For the text-containing cell, return its midpoint in [x, y] coordinate format. 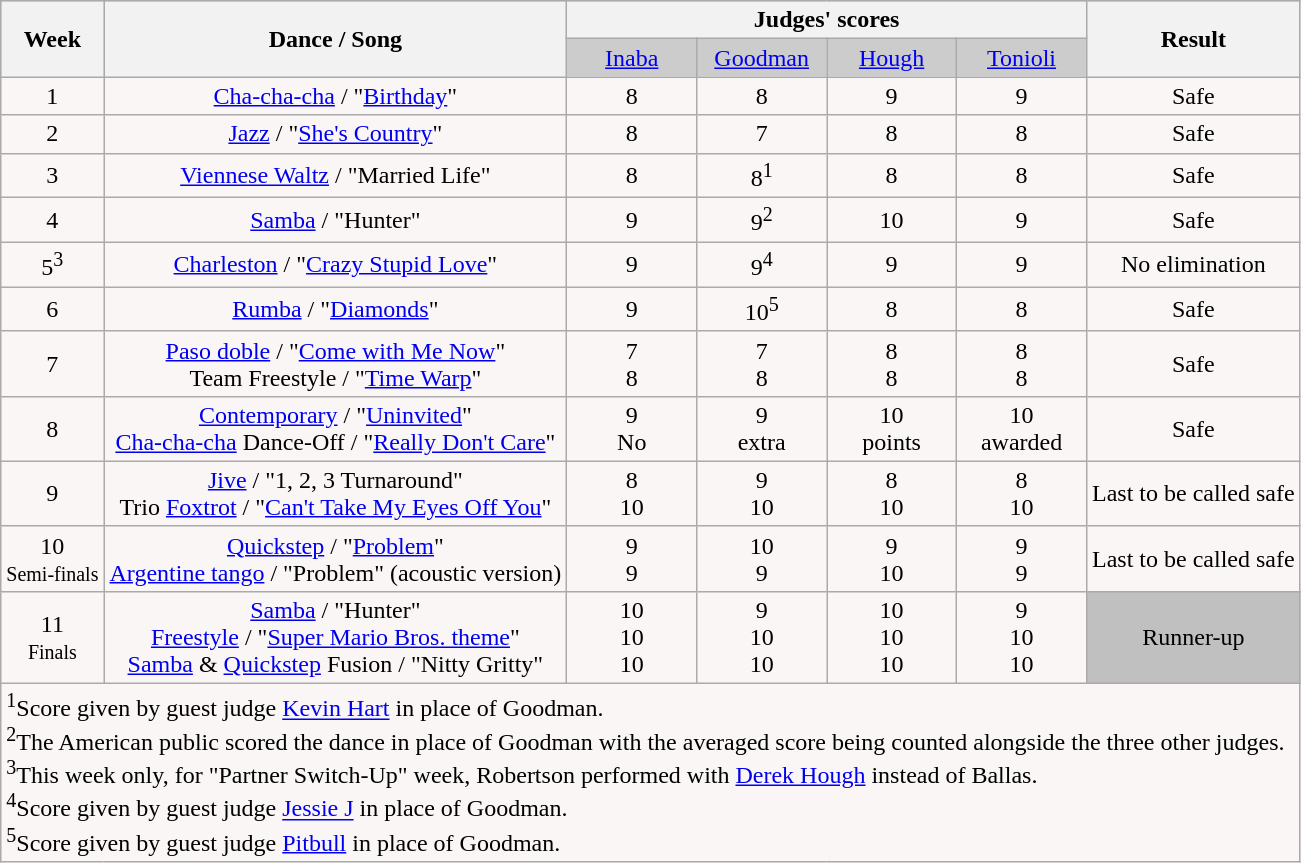
Quickstep / "Problem"Argentine tango / "Problem" (acoustic version) [336, 558]
Rumba / "Diamonds" [336, 310]
11Finals [52, 637]
10awarded [1022, 428]
109 [762, 558]
Dance / Song [336, 39]
1 [52, 96]
Samba / "Hunter"Freestyle / "Super Mario Bros. theme"Samba & Quickstep Fusion / "Nitty Gritty" [336, 637]
Hough [892, 58]
3 [52, 176]
Week [52, 39]
Paso doble / "Come with Me Now"Team Freestyle / "Time Warp" [336, 364]
94 [762, 264]
53 [52, 264]
Charleston / "Crazy Stupid Love" [336, 264]
9extra [762, 428]
Inaba [632, 58]
Jazz / "She's Country" [336, 134]
No elimination [1194, 264]
105 [762, 310]
Tonioli [1022, 58]
Viennese Waltz / "Married Life" [336, 176]
6 [52, 310]
92 [762, 220]
2 [52, 134]
4 [52, 220]
Contemporary / "Uninvited"Cha-cha-cha Dance-Off / "Really Don't Care" [336, 428]
Runner-up [1194, 637]
Jive / "1, 2, 3 Turnaround"Trio Foxtrot / "Can't Take My Eyes Off You" [336, 494]
Samba / "Hunter" [336, 220]
81 [762, 176]
Cha-cha-cha / "Birthday" [336, 96]
Result [1194, 39]
10points [892, 428]
Judges' scores [827, 20]
9No [632, 428]
Goodman [762, 58]
10Semi-finals [52, 558]
10 [892, 220]
